Detect which cell encompasses the target text, then output its [x, y] center coordinate. 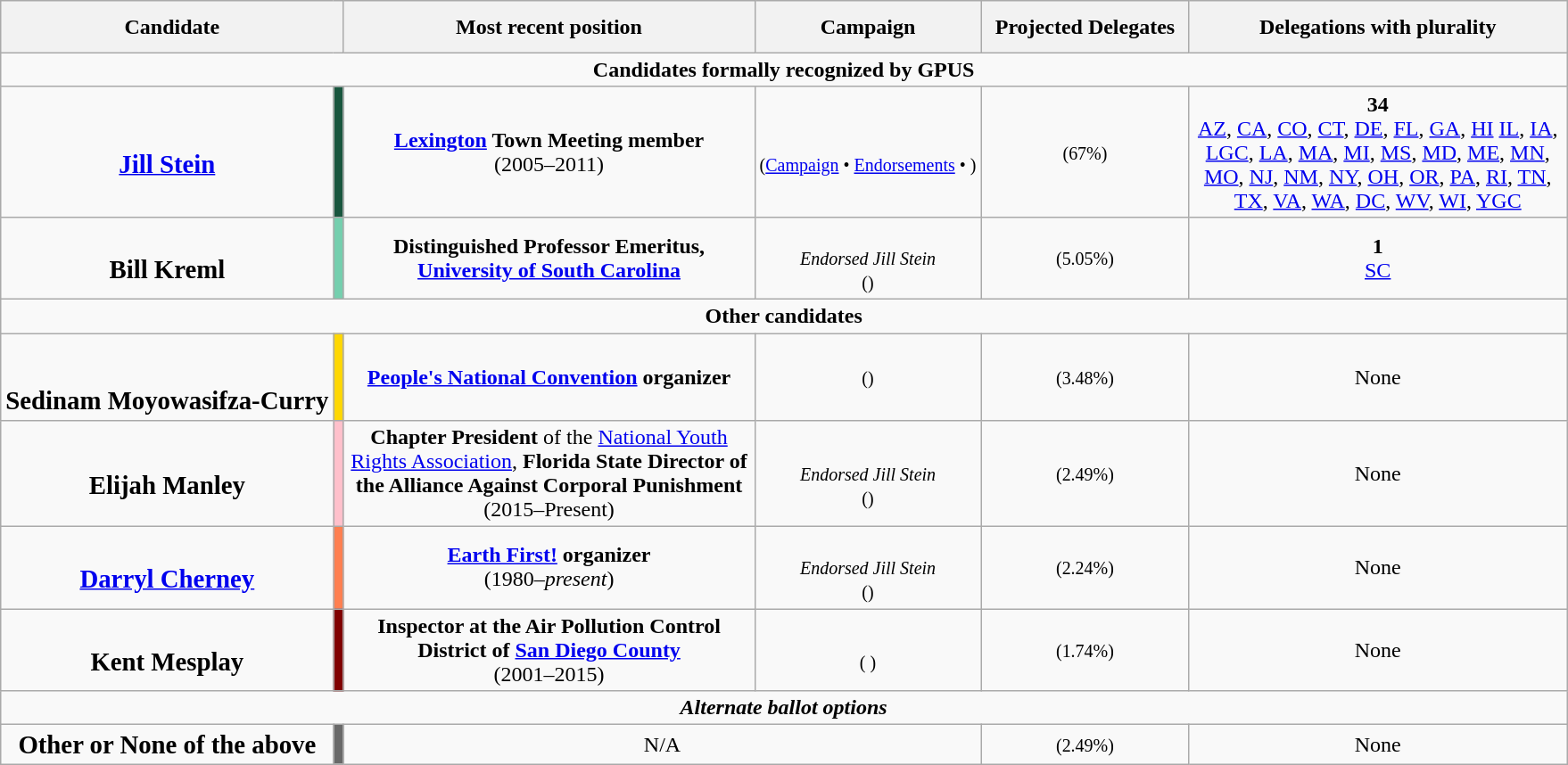
Earth First! organizer(1980–present) [549, 568]
Most recent position [549, 27]
Candidates formally recognized by GPUS [784, 70]
(1.74%) [1085, 650]
34AZ, CA, CO, CT, DE, FL, GA, HI IL, IA, LGC, LA, MA, MI, MS, MD, ME, MN, MO, NJ, NM, NY, OH, OR, PA, RI, TN, TX, VA, WA, DC, WV, WI, YGC [1378, 152]
() [868, 377]
Distinguished Professor Emeritus,University of South Carolina [549, 258]
Inspector at the Air Pollution ControlDistrict of San Diego County(2001–2015) [549, 650]
(67%) [1085, 152]
(5.05%) [1085, 258]
Lexington Town Meeting member(2005–2011) [549, 152]
Other candidates [784, 316]
Jill Stein [168, 152]
Bill Kreml [168, 258]
Chapter President of the National Youth Rights Association, Florida State Director of the Alliance Against Corporal Punishment(2015–Present) [549, 474]
Candidate [172, 27]
(2.24%) [1085, 568]
1SC [1378, 258]
( ) [868, 650]
Campaign [868, 27]
Alternate ballot options [784, 708]
N/A [662, 744]
Darryl Cherney [168, 568]
Projected Delegates [1085, 27]
Sedinam Moyowasifza-Curry [168, 377]
Delegations with plurality [1378, 27]
(3.48%) [1085, 377]
Other or None of the above [168, 744]
People's National Convention organizer [549, 377]
Elijah Manley [168, 474]
(Campaign • Endorsements • ) [868, 152]
Kent Mesplay [168, 650]
